Identify which cell holds the provided text, then report its (X, Y) central coordinate. 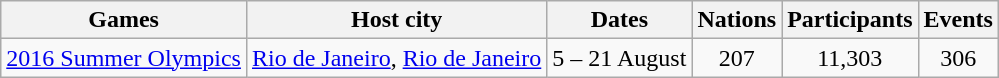
2016 Summer Olympics (124, 58)
Host city (396, 20)
Games (124, 20)
207 (737, 58)
5 – 21 August (620, 58)
Nations (737, 20)
Rio de Janeiro, Rio de Janeiro (396, 58)
306 (958, 58)
Events (958, 20)
11,303 (850, 58)
Participants (850, 20)
Dates (620, 20)
